For the text-containing cell, return its midpoint in (x, y) coordinate format. 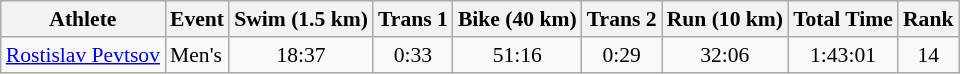
32:06 (725, 55)
Run (10 km) (725, 19)
Swim (1.5 km) (301, 19)
Total Time (843, 19)
0:29 (622, 55)
0:33 (413, 55)
18:37 (301, 55)
Athlete (83, 19)
51:16 (518, 55)
Men's (197, 55)
Trans 1 (413, 19)
Rank (928, 19)
Bike (40 km) (518, 19)
Trans 2 (622, 19)
Event (197, 19)
1:43:01 (843, 55)
14 (928, 55)
Rostislav Pevtsov (83, 55)
